For the text-containing cell, return its midpoint in (X, Y) coordinate format. 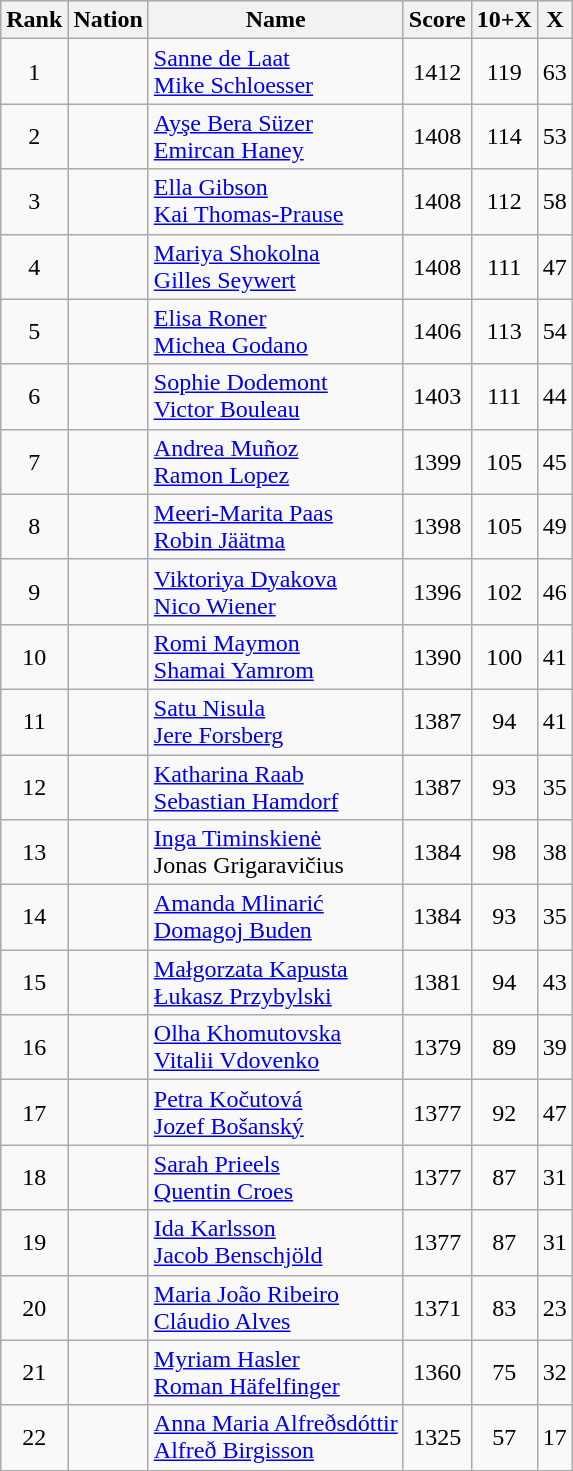
1399 (437, 462)
Małgorzata KapustaŁukasz Przybylski (276, 982)
89 (504, 1048)
Katharina RaabSebastian Hamdorf (276, 786)
Petra KočutováJozef Bošanský (276, 1112)
46 (554, 592)
57 (504, 1438)
112 (504, 202)
Elisa RonerMichea Godano (276, 332)
44 (554, 396)
9 (34, 592)
75 (504, 1372)
92 (504, 1112)
6 (34, 396)
21 (34, 1372)
39 (554, 1048)
53 (554, 136)
63 (554, 72)
Viktoriya DyakovaNico Wiener (276, 592)
15 (34, 982)
32 (554, 1372)
1403 (437, 396)
1381 (437, 982)
54 (554, 332)
10+X (504, 20)
102 (504, 592)
43 (554, 982)
X (554, 20)
49 (554, 526)
Meeri-Marita PaasRobin Jäätma (276, 526)
113 (504, 332)
Mariya ShokolnaGilles Seywert (276, 266)
2 (34, 136)
Amanda MlinarićDomagoj Buden (276, 918)
100 (504, 656)
Score (437, 20)
Rank (34, 20)
14 (34, 918)
1379 (437, 1048)
3 (34, 202)
19 (34, 1242)
Andrea MuñozRamon Lopez (276, 462)
13 (34, 852)
23 (554, 1308)
Olha KhomutovskaVitalii Vdovenko (276, 1048)
18 (34, 1178)
Ida KarlssonJacob Benschjöld (276, 1242)
Sanne de LaatMike Schloesser (276, 72)
Sophie DodemontVictor Bouleau (276, 396)
1406 (437, 332)
58 (554, 202)
Inga TiminskienėJonas Grigaravičius (276, 852)
1360 (437, 1372)
5 (34, 332)
1390 (437, 656)
10 (34, 656)
Nation (108, 20)
Ayşe Bera SüzerEmircan Haney (276, 136)
11 (34, 722)
Myriam HaslerRoman Häfelfinger (276, 1372)
1398 (437, 526)
12 (34, 786)
22 (34, 1438)
45 (554, 462)
119 (504, 72)
20 (34, 1308)
Ella GibsonKai Thomas-Prause (276, 202)
1 (34, 72)
114 (504, 136)
8 (34, 526)
7 (34, 462)
1325 (437, 1438)
Anna Maria AlfreðsdóttirAlfreð Birgisson (276, 1438)
83 (504, 1308)
Sarah PrieelsQuentin Croes (276, 1178)
1412 (437, 72)
1371 (437, 1308)
Maria João RibeiroCláudio Alves (276, 1308)
Name (276, 20)
1396 (437, 592)
Romi MaymonShamai Yamrom (276, 656)
4 (34, 266)
98 (504, 852)
Satu NisulaJere Forsberg (276, 722)
38 (554, 852)
16 (34, 1048)
